Identify which cell holds the provided text, then report its [X, Y] central coordinate. 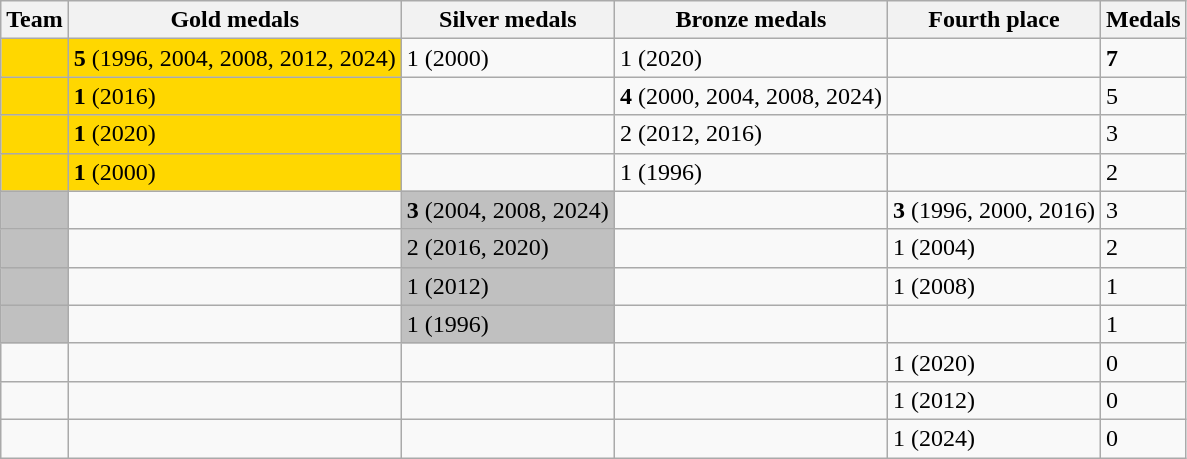
2 (2012, 2016) [750, 134]
Team [35, 20]
Gold medals [234, 20]
2 (2016, 2020) [508, 248]
Medals [1143, 20]
Fourth place [994, 20]
1 (2024) [994, 438]
5 (1996, 2004, 2008, 2012, 2024) [234, 58]
4 (2000, 2004, 2008, 2024) [750, 96]
1 (2004) [994, 248]
Bronze medals [750, 20]
1 (2016) [234, 96]
1 (2008) [994, 286]
Silver medals [508, 20]
5 [1143, 96]
3 (2004, 2008, 2024) [508, 210]
7 [1143, 58]
3 (1996, 2000, 2016) [994, 210]
